Return the (x, y) coordinate for the center point of the cell that contains the specified text.  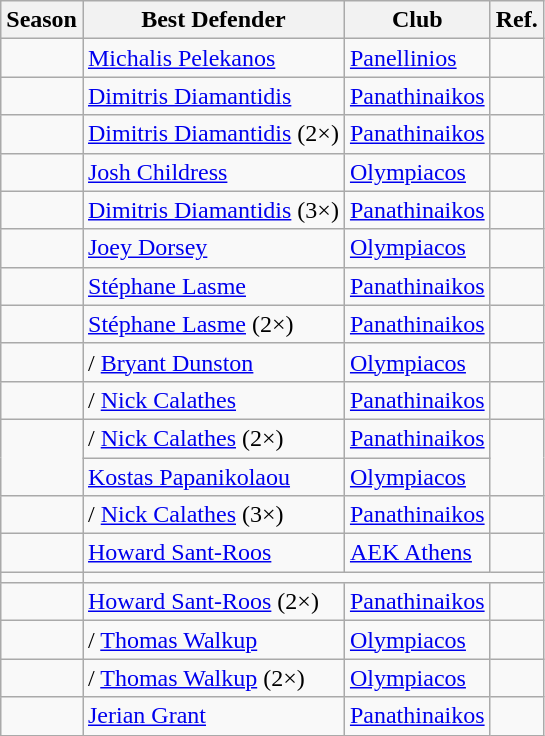
Michalis Pelekanos (213, 58)
Club (417, 20)
Ref. (516, 20)
Dimitris Diamantidis (2×) (213, 134)
/ Bryant Dunston (213, 362)
/ Nick Calathes (213, 400)
/ Thomas Walkup (213, 640)
Dimitris Diamantidis (213, 96)
Josh Childress (213, 172)
Joey Dorsey (213, 248)
/ Thomas Walkup (2×) (213, 678)
Season (42, 20)
Stéphane Lasme (213, 286)
Dimitris Diamantidis (3×) (213, 210)
Stéphane Lasme (2×) (213, 324)
/ Nick Calathes (2×) (213, 438)
Howard Sant-Roos (2×) (213, 602)
/ Nick Calathes (3×) (213, 515)
Howard Sant-Roos (213, 553)
AEK Athens (417, 553)
Panellinios (417, 58)
Best Defender (213, 20)
Jerian Grant (213, 716)
Kostas Papanikolaou (213, 477)
